Locate the cell with the specified text and output its (X, Y) center coordinate. 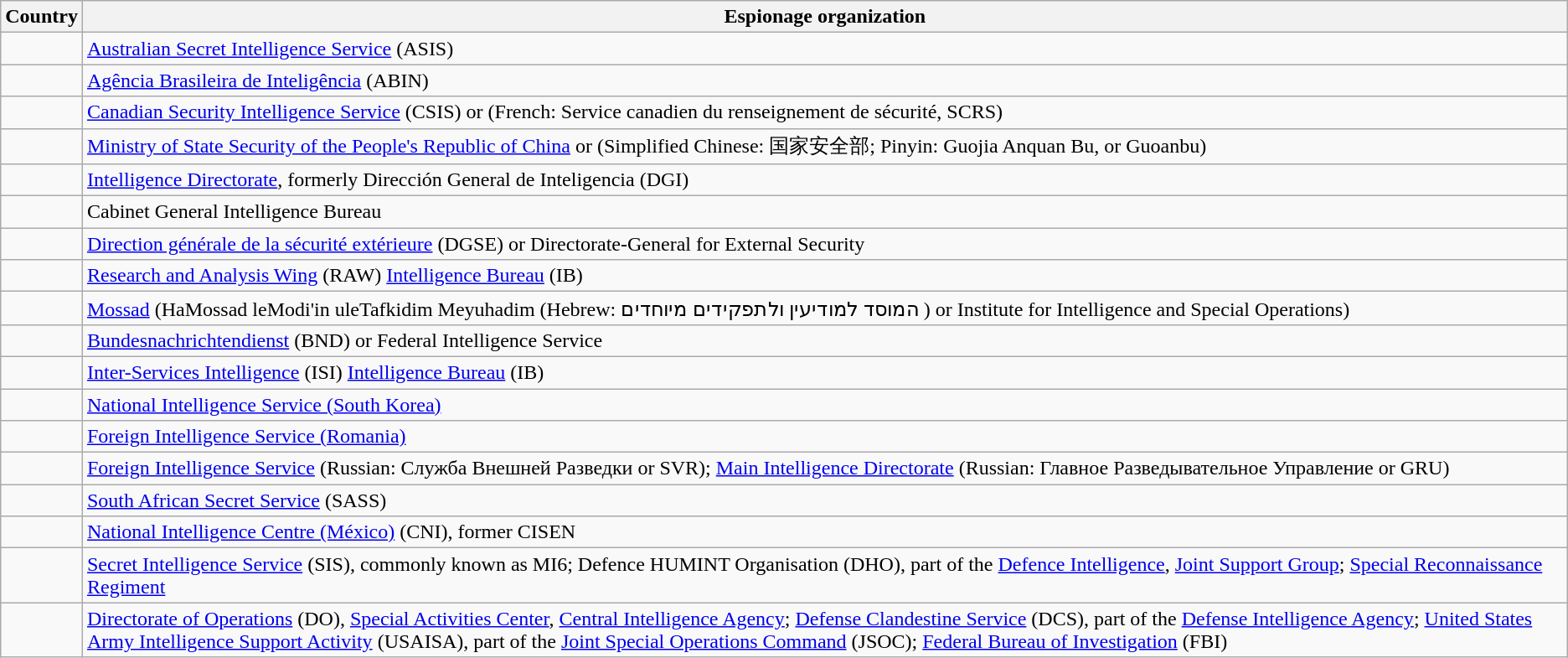
Direction générale de la sécurité extérieure (DGSE) or Directorate-General for External Security (824, 244)
Inter-Services Intelligence (ISI) Intelligence Bureau (IB) (824, 372)
Australian Secret Intelligence Service (ASIS) (824, 49)
South African Secret Service (SASS) (824, 500)
Country (42, 17)
Espionage organization (824, 17)
Intelligence Directorate, formerly Dirección General de Inteligencia (DGI) (824, 180)
Foreign Intelligence Service (Romania) (824, 437)
Agência Brasileira de Inteligência (ABIN) (824, 80)
Bundesnachrichtendienst (BND) or Federal Intelligence Service (824, 340)
National Intelligence Service (South Korea) (824, 405)
Ministry of State Security of the People's Republic of China or (Simplified Chinese: 国家安全部; Pinyin: Guojia Anquan Bu, or Guoanbu) (824, 146)
National Intelligence Centre (México) (CNI), former CISEN (824, 532)
Mossad (HaMossad leModi'in uleTafkidim Meyuhadim (Hebrew: המוסד למודיעין ולתפקידים מיוחדים ) or Institute for Intelligence and Special Operations) (824, 308)
Cabinet General Intelligence Bureau (824, 212)
Canadian Security Intelligence Service (CSIS) or (French: Service canadien du renseignement de sécurité, SCRS) (824, 112)
Research and Analysis Wing (RAW) Intelligence Bureau (IB) (824, 276)
